Provide the (X, Y) coordinate of the cell's center where the given text is located.  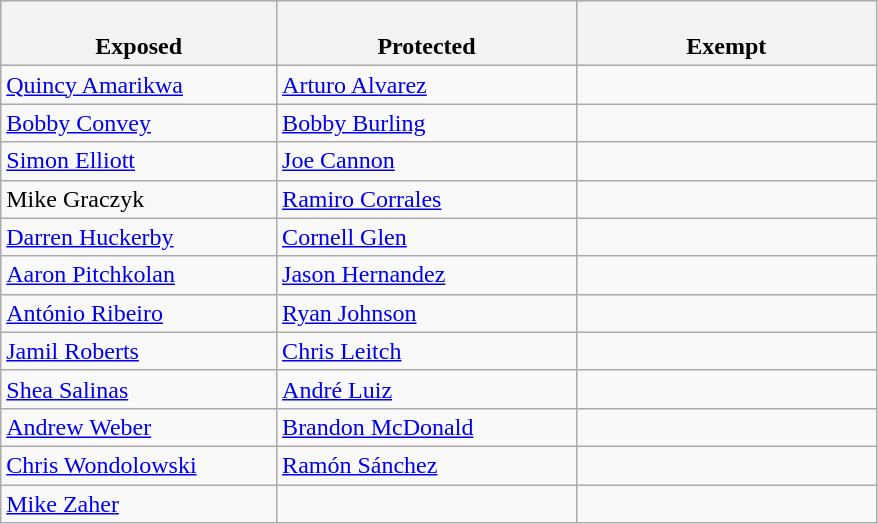
Simon Elliott (139, 161)
Andrew Weber (139, 427)
Ryan Johnson (427, 313)
Chris Leitch (427, 351)
Exempt (726, 34)
Mike Graczyk (139, 199)
Cornell Glen (427, 237)
Jason Hernandez (427, 275)
Aaron Pitchkolan (139, 275)
António Ribeiro (139, 313)
Brandon McDonald (427, 427)
Bobby Convey (139, 123)
Shea Salinas (139, 389)
Joe Cannon (427, 161)
Darren Huckerby (139, 237)
Ramón Sánchez (427, 465)
Protected (427, 34)
Chris Wondolowski (139, 465)
Exposed (139, 34)
André Luiz (427, 389)
Quincy Amarikwa (139, 85)
Mike Zaher (139, 503)
Jamil Roberts (139, 351)
Bobby Burling (427, 123)
Ramiro Corrales (427, 199)
Arturo Alvarez (427, 85)
